Identify which cell holds the provided text, then report its [x, y] central coordinate. 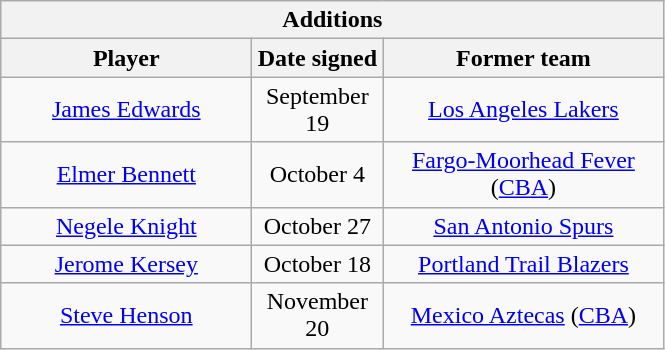
James Edwards [126, 110]
Mexico Aztecas (CBA) [524, 316]
San Antonio Spurs [524, 226]
Jerome Kersey [126, 264]
October 27 [318, 226]
Former team [524, 58]
Elmer Bennett [126, 174]
Fargo-Moorhead Fever (CBA) [524, 174]
Date signed [318, 58]
October 4 [318, 174]
November 20 [318, 316]
Steve Henson [126, 316]
Player [126, 58]
Portland Trail Blazers [524, 264]
Los Angeles Lakers [524, 110]
September 19 [318, 110]
Negele Knight [126, 226]
October 18 [318, 264]
Additions [332, 20]
